Pinpoint the cell where the given text exists, returning its [X, Y] midpoint coordinate. 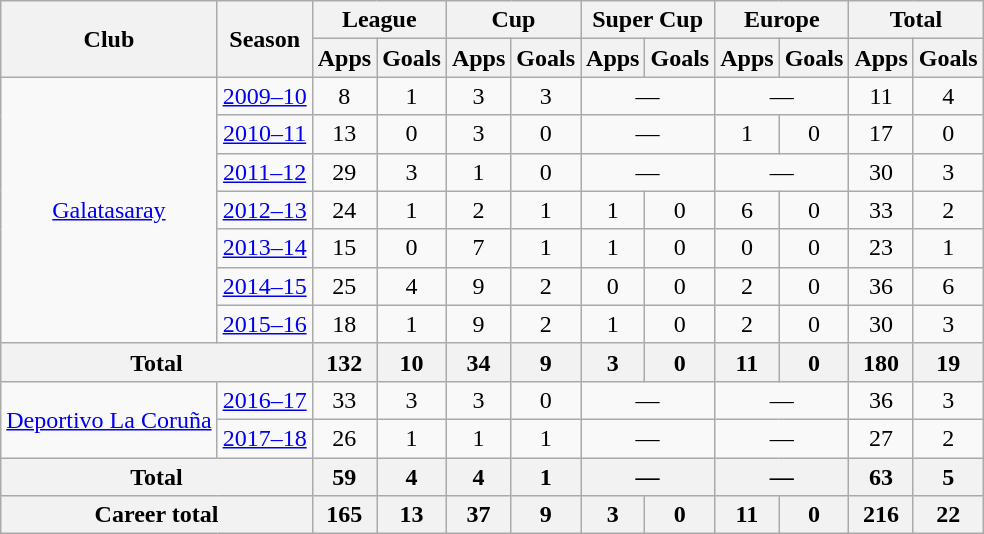
22 [948, 515]
League [379, 20]
19 [948, 362]
24 [344, 210]
165 [344, 515]
18 [344, 324]
29 [344, 172]
2010–11 [264, 134]
Club [109, 39]
8 [344, 96]
2013–14 [264, 248]
2017–18 [264, 438]
63 [881, 477]
26 [344, 438]
2011–12 [264, 172]
Galatasaray [109, 210]
2014–15 [264, 286]
15 [344, 248]
Deportivo La Coruña [109, 419]
17 [881, 134]
180 [881, 362]
2009–10 [264, 96]
216 [881, 515]
2016–17 [264, 400]
23 [881, 248]
34 [478, 362]
Super Cup [648, 20]
Career total [156, 515]
Cup [513, 20]
Season [264, 39]
2015–16 [264, 324]
10 [412, 362]
2012–13 [264, 210]
132 [344, 362]
7 [478, 248]
Europe [782, 20]
5 [948, 477]
37 [478, 515]
25 [344, 286]
27 [881, 438]
59 [344, 477]
